Capture the cell that displays the provided text and extract its (X, Y) central coordinate. 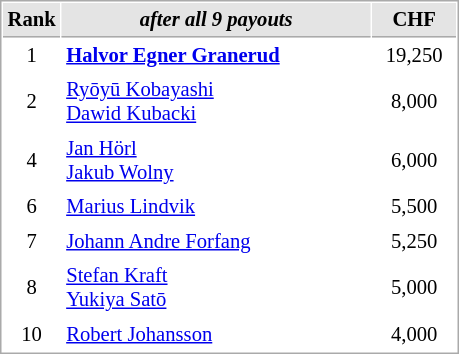
Johann Andre Forfang (216, 242)
8 (32, 288)
4 (32, 160)
7 (32, 242)
10 (32, 334)
6 (32, 206)
Ryōyū Kobayashi Dawid Kubacki (216, 102)
19,250 (414, 56)
Robert Johansson (216, 334)
5,250 (414, 242)
5,000 (414, 288)
Marius Lindvik (216, 206)
2 (32, 102)
after all 9 payouts (216, 20)
CHF (414, 20)
Jan Hörl Jakub Wolny (216, 160)
8,000 (414, 102)
Rank (32, 20)
4,000 (414, 334)
5,500 (414, 206)
Halvor Egner Granerud (216, 56)
6,000 (414, 160)
Stefan Kraft Yukiya Satō (216, 288)
1 (32, 56)
